Output the [X, Y] coordinate of the center of the cell containing the given text.  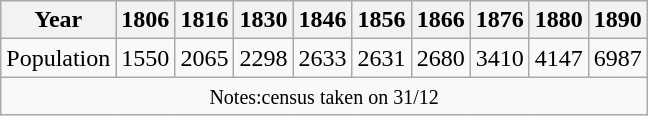
1890 [618, 20]
3410 [500, 58]
1830 [264, 20]
1856 [382, 20]
1876 [500, 20]
Year [58, 20]
1846 [322, 20]
2065 [204, 58]
1550 [146, 58]
2680 [440, 58]
1806 [146, 20]
2633 [322, 58]
1816 [204, 20]
Population [58, 58]
1880 [558, 20]
2298 [264, 58]
4147 [558, 58]
Notes:census taken on 31/12 [324, 96]
2631 [382, 58]
6987 [618, 58]
1866 [440, 20]
